Locate the cell with the specified text and output its [x, y] center coordinate. 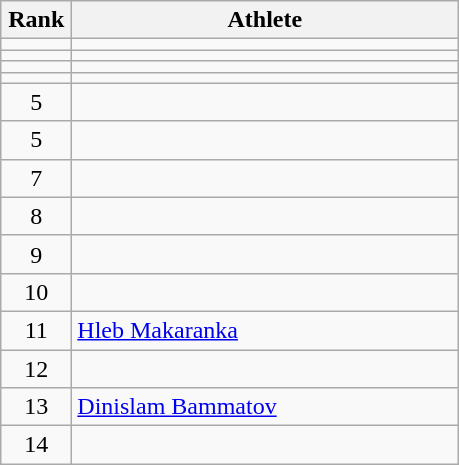
Rank [36, 20]
9 [36, 254]
14 [36, 445]
7 [36, 178]
13 [36, 407]
Dinislam Bammatov [265, 407]
8 [36, 216]
Hleb Makaranka [265, 330]
11 [36, 330]
10 [36, 292]
Athlete [265, 20]
12 [36, 369]
